Find where the given text appears and provide that cell's center as [x, y] coordinate. 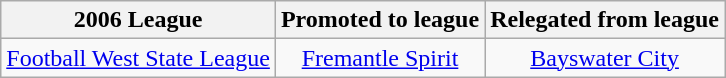
2006 League [138, 20]
Football West State League [138, 58]
Bayswater City [605, 58]
Promoted to league [380, 20]
Fremantle Spirit [380, 58]
Relegated from league [605, 20]
